For the text-containing cell, return its midpoint in (X, Y) coordinate format. 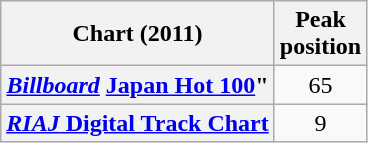
65 (320, 85)
Peakposition (320, 34)
9 (320, 123)
Chart (2011) (138, 34)
RIAJ Digital Track Chart (138, 123)
Billboard Japan Hot 100" (138, 85)
